Return the [X, Y] coordinate for the center point of the cell that contains the specified text.  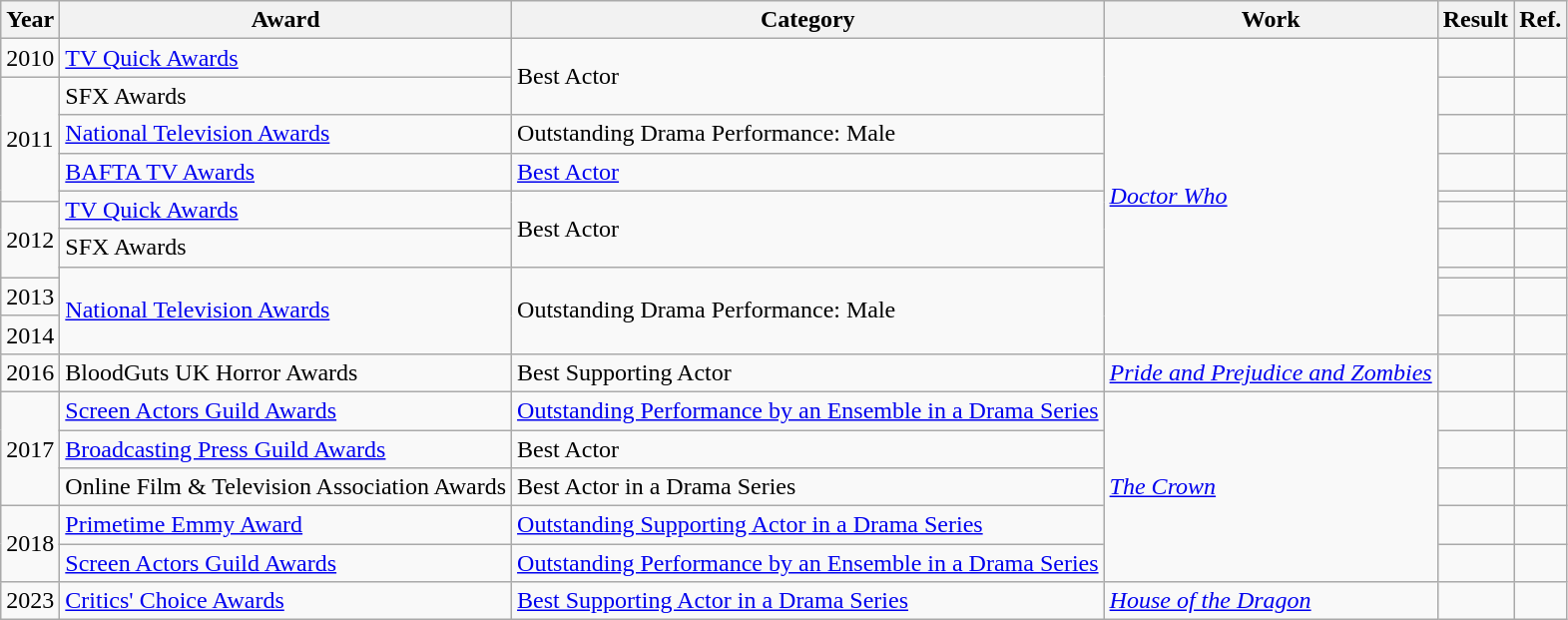
Pride and Prejudice and Zombies [1271, 372]
BAFTA TV Awards [285, 172]
Year [30, 20]
The Crown [1271, 486]
Doctor Who [1271, 197]
Category [808, 20]
Broadcasting Press Guild Awards [285, 448]
BloodGuts UK Horror Awards [285, 372]
2014 [30, 334]
2012 [30, 240]
2017 [30, 448]
2023 [30, 601]
Award [285, 20]
Work [1271, 20]
Critics' Choice Awards [285, 601]
Best Actor in a Drama Series [808, 487]
Best Supporting Actor [808, 372]
2016 [30, 372]
2013 [30, 297]
Primetime Emmy Award [285, 525]
Ref. [1541, 20]
2010 [30, 58]
2018 [30, 544]
2011 [30, 140]
Best Supporting Actor in a Drama Series [808, 601]
Result [1475, 20]
House of the Dragon [1271, 601]
Outstanding Supporting Actor in a Drama Series [808, 525]
Online Film & Television Association Awards [285, 487]
